Find where the given text appears and provide that cell's center as [x, y] coordinate. 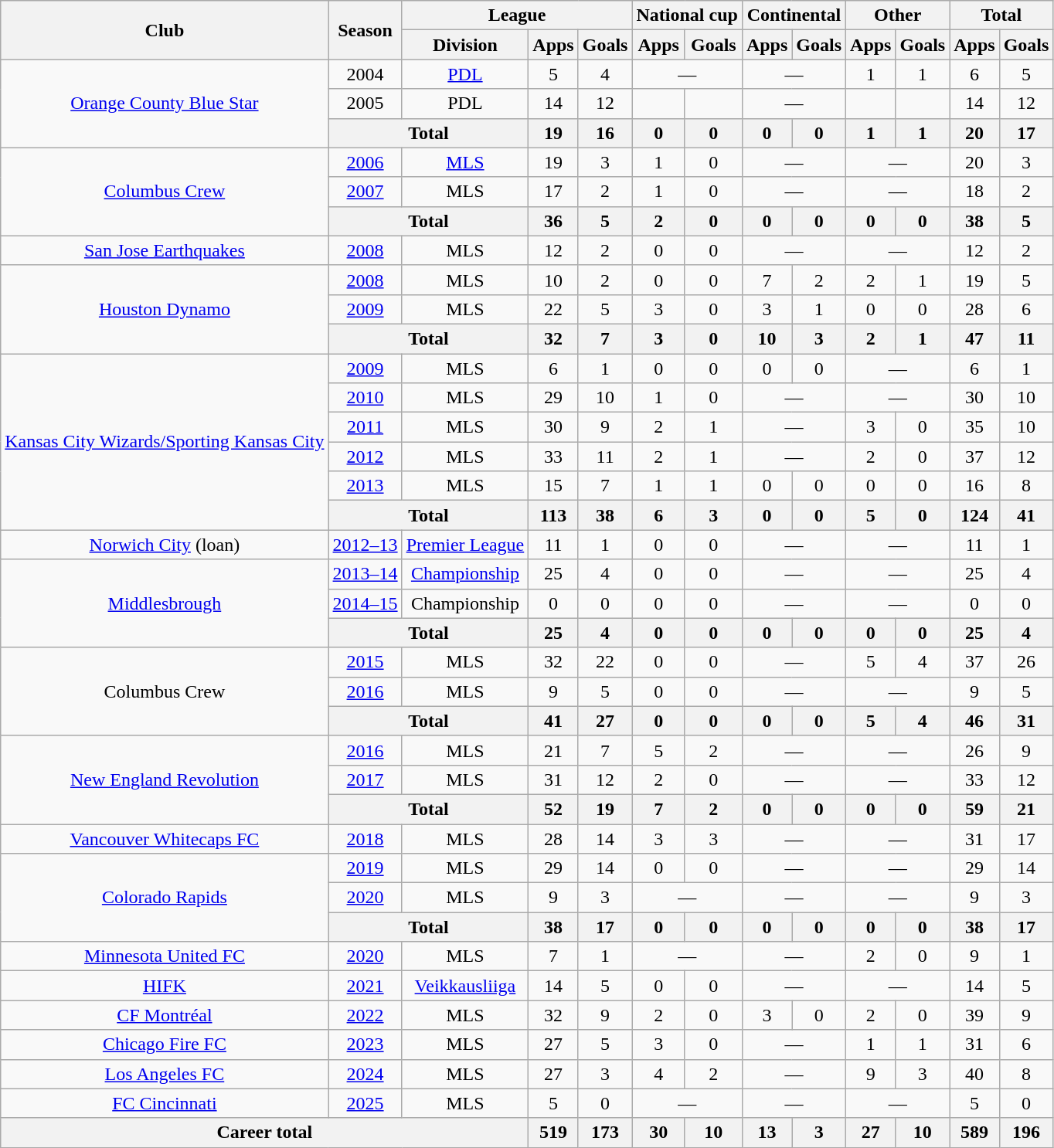
Other [898, 15]
2011 [365, 427]
Chicago Fire FC [165, 1044]
589 [974, 1133]
Club [165, 30]
Houston Dynamo [165, 309]
15 [553, 486]
2015 [365, 662]
46 [974, 721]
2014–15 [365, 603]
Middlesbrough [165, 603]
CF Montréal [165, 1015]
Premier League [465, 545]
League [517, 15]
2007 [365, 192]
113 [553, 515]
HIFK [165, 986]
2004 [365, 74]
2021 [365, 986]
Kansas City Wizards/Sporting Kansas City [165, 442]
Career total [264, 1133]
New England Revolution [165, 779]
2018 [365, 838]
59 [974, 809]
18 [974, 192]
52 [553, 809]
519 [553, 1133]
National cup [687, 15]
36 [553, 221]
Continental [794, 15]
47 [974, 338]
2017 [365, 779]
Season [365, 30]
Orange County Blue Star [165, 104]
Vancouver Whitecaps FC [165, 838]
2005 [365, 104]
FC Cincinnati [165, 1103]
2019 [365, 868]
196 [1026, 1133]
124 [974, 515]
35 [974, 427]
2022 [365, 1015]
2006 [365, 162]
2025 [365, 1103]
2012–13 [365, 545]
Los Angeles FC [165, 1074]
173 [605, 1133]
2013 [365, 486]
2013–14 [365, 574]
Norwich City (loan) [165, 545]
Veikkausliiga [465, 986]
39 [974, 1015]
2024 [365, 1074]
Division [465, 45]
40 [974, 1074]
2023 [365, 1044]
13 [767, 1133]
San Jose Earthquakes [165, 250]
2012 [365, 457]
Colorado Rapids [165, 898]
Minnesota United FC [165, 956]
2010 [365, 398]
